Search for the cell housing the specified text and yield its (x, y) center coordinate. 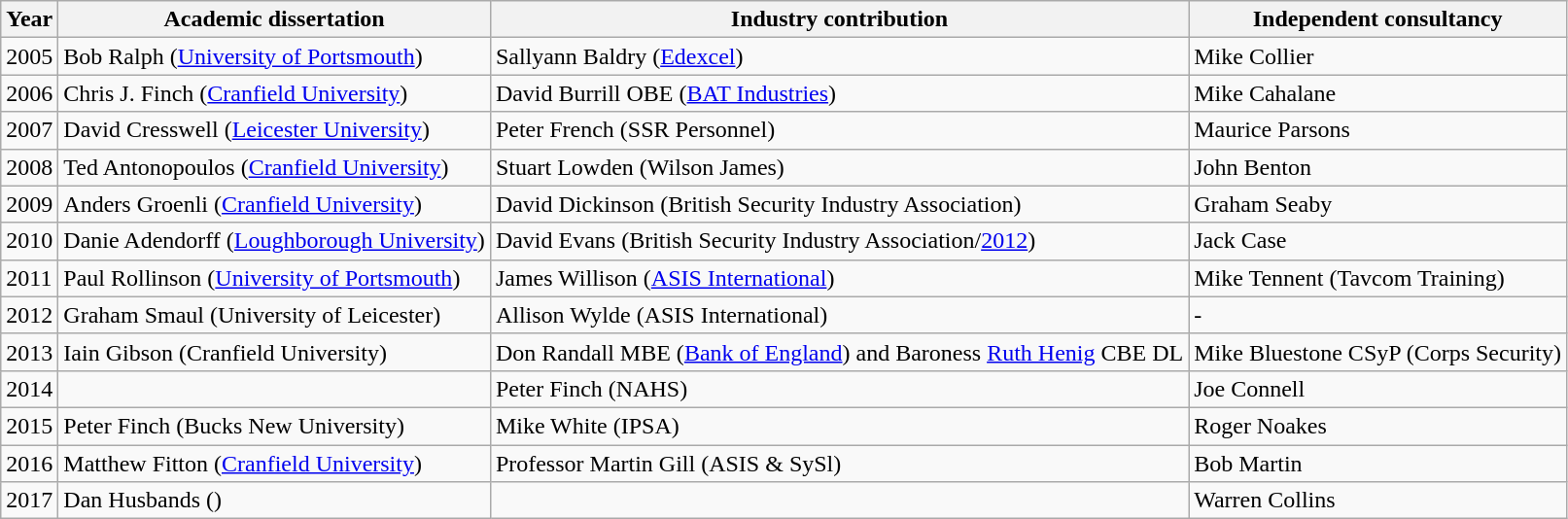
Peter Finch (Bucks New University) (274, 426)
Maurice Parsons (1378, 130)
Joe Connell (1378, 389)
Don Randall MBE (Bank of England) and Baroness Ruth Henig CBE DL (839, 352)
David Burrill OBE (BAT Industries) (839, 93)
Mike Collier (1378, 56)
Mike White (IPSA) (839, 426)
David Cresswell (Leicester University) (274, 130)
2008 (29, 167)
James Willison (ASIS International) (839, 278)
Industry contribution (839, 19)
2010 (29, 241)
Roger Noakes (1378, 426)
John Benton (1378, 167)
Mike Cahalane (1378, 93)
Independent consultancy (1378, 19)
2011 (29, 278)
2014 (29, 389)
David Evans (British Security Industry Association/2012) (839, 241)
2013 (29, 352)
Academic dissertation (274, 19)
Chris J. Finch (Cranfield University) (274, 93)
2009 (29, 204)
Ted Antonopoulos (Cranfield University) (274, 167)
Danie Adendorff (Loughborough University) (274, 241)
Bob Martin (1378, 464)
- (1378, 315)
2007 (29, 130)
Bob Ralph (University of Portsmouth) (274, 56)
Mike Tennent (Tavcom Training) (1378, 278)
Anders Groenli (Cranfield University) (274, 204)
Mike Bluestone CSyP (Corps Security) (1378, 352)
Graham Seaby (1378, 204)
Peter Finch (NAHS) (839, 389)
Matthew Fitton (Cranfield University) (274, 464)
Paul Rollinson (University of Portsmouth) (274, 278)
2017 (29, 501)
Jack Case (1378, 241)
2016 (29, 464)
Stuart Lowden (Wilson James) (839, 167)
Warren Collins (1378, 501)
2006 (29, 93)
Graham Smaul (University of Leicester) (274, 315)
Iain Gibson (Cranfield University) (274, 352)
2015 (29, 426)
David Dickinson (British Security Industry Association) (839, 204)
Peter French (SSR Personnel) (839, 130)
2005 (29, 56)
Sallyann Baldry (Edexcel) (839, 56)
Professor Martin Gill (ASIS & SySl) (839, 464)
Year (29, 19)
Dan Husbands () (274, 501)
Allison Wylde (ASIS International) (839, 315)
2012 (29, 315)
